Capture the cell that displays the provided text and extract its (X, Y) central coordinate. 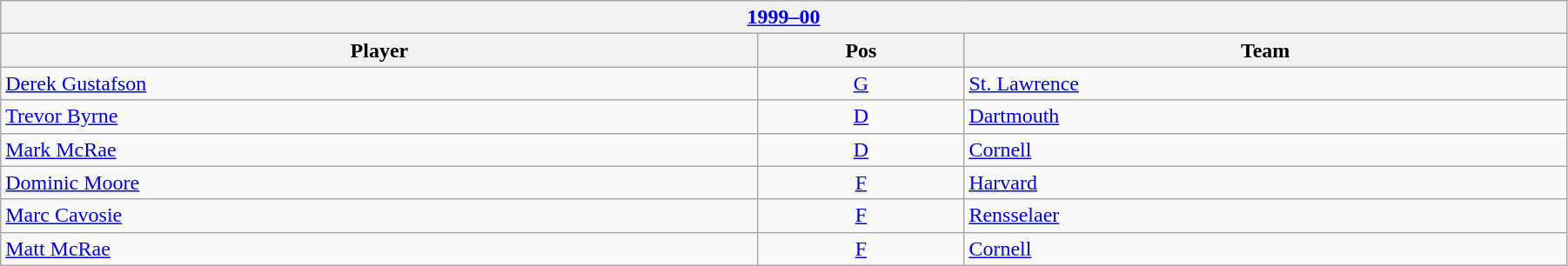
Team (1265, 50)
Pos (861, 50)
Mark McRae (379, 150)
Marc Cavosie (379, 216)
Harvard (1265, 183)
1999–00 (784, 17)
Trevor Byrne (379, 116)
Dominic Moore (379, 183)
St. Lawrence (1265, 83)
Rensselaer (1265, 216)
Player (379, 50)
Matt McRae (379, 249)
G (861, 83)
Derek Gustafson (379, 83)
Dartmouth (1265, 116)
